From the cell containing the given text, extract its center point as [X, Y] coordinate. 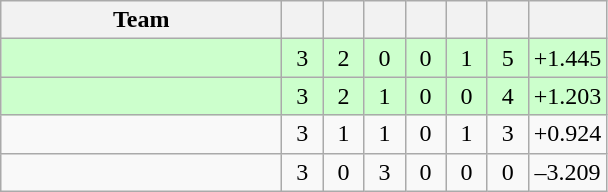
–3.209 [568, 172]
+0.924 [568, 134]
Team [142, 20]
4 [508, 96]
+1.203 [568, 96]
+1.445 [568, 58]
5 [508, 58]
